Output the (X, Y) coordinate of the center of the cell containing the given text.  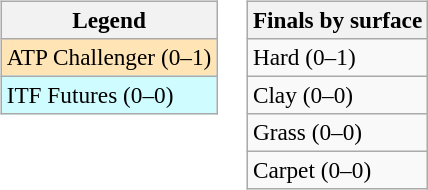
Hard (0–1) (337, 57)
Legend (108, 20)
ITF Futures (0–0) (108, 95)
Finals by surface (337, 20)
Grass (0–0) (337, 133)
Carpet (0–0) (337, 171)
ATP Challenger (0–1) (108, 57)
Clay (0–0) (337, 95)
